From the cell containing the given text, extract its center point as [X, Y] coordinate. 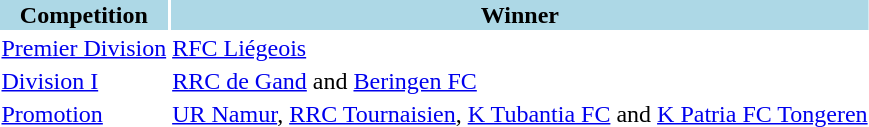
RRC de Gand and Beringen FC [520, 81]
Winner [520, 15]
Competition [84, 15]
Division I [84, 81]
Premier Division [84, 48]
RFC Liégeois [520, 48]
